From the cell containing the given text, extract its center point as [X, Y] coordinate. 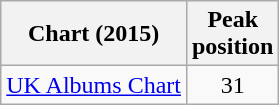
31 [232, 85]
UK Albums Chart [94, 85]
Chart (2015) [94, 34]
Peak position [232, 34]
